Scan for the cell matching the given text and deliver its [x, y] coordinate at center. 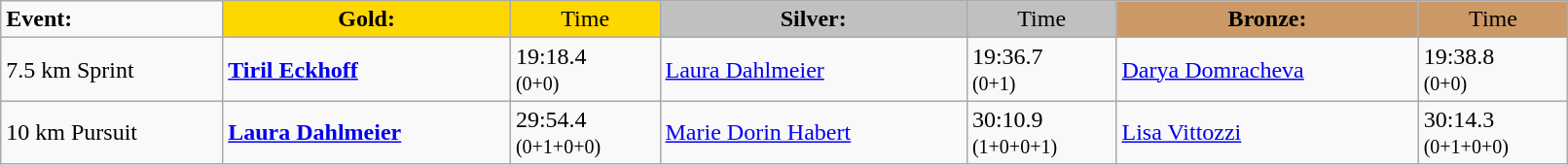
10 km Pursuit [112, 132]
7.5 km Sprint [112, 70]
Marie Dorin Habert [814, 132]
Darya Domracheva [1267, 70]
Tiril Eckhoff [367, 70]
Lisa Vittozzi [1267, 132]
30:10.9(1+0+0+1) [1041, 132]
19:36.7(0+1) [1041, 70]
29:54.4(0+1+0+0) [585, 132]
19:18.4(0+0) [585, 70]
Gold: [367, 19]
19:38.8(0+0) [1493, 70]
Event: [112, 19]
Bronze: [1267, 19]
30:14.3(0+1+0+0) [1493, 132]
Silver: [814, 19]
